Provide the [x, y] coordinate of the cell's center where the given text is located.  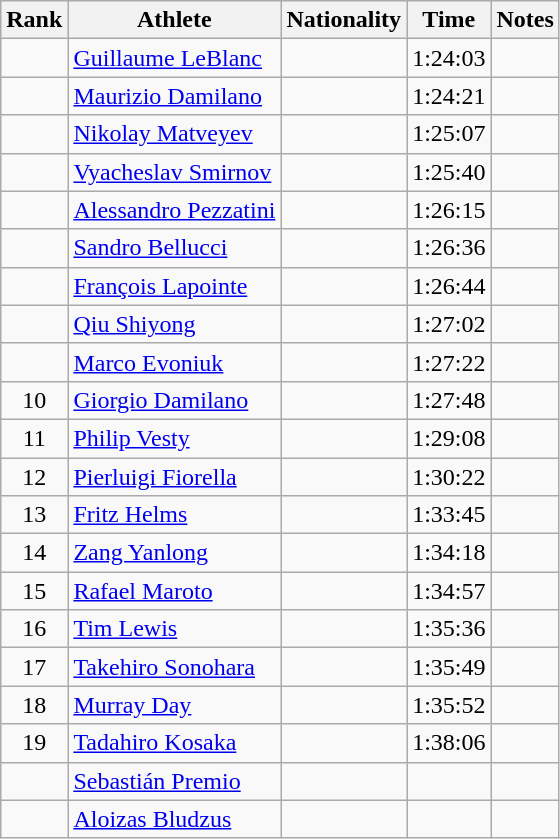
13 [34, 515]
1:27:22 [449, 362]
1:26:36 [449, 248]
Fritz Helms [174, 515]
Nikolay Matveyev [174, 134]
1:25:40 [449, 172]
1:29:08 [449, 438]
15 [34, 591]
1:30:22 [449, 477]
1:35:52 [449, 705]
11 [34, 438]
Sandro Bellucci [174, 248]
1:38:06 [449, 743]
14 [34, 553]
1:35:36 [449, 629]
Guillaume LeBlanc [174, 58]
1:24:03 [449, 58]
Alessandro Pezzatini [174, 210]
1:33:45 [449, 515]
17 [34, 667]
16 [34, 629]
Murray Day [174, 705]
Tim Lewis [174, 629]
18 [34, 705]
Takehiro Sonohara [174, 667]
Maurizio Damilano [174, 96]
1:27:48 [449, 400]
1:35:49 [449, 667]
Giorgio Damilano [174, 400]
Vyacheslav Smirnov [174, 172]
Marco Evoniuk [174, 362]
Philip Vesty [174, 438]
Athlete [174, 20]
Rafael Maroto [174, 591]
Sebastián Premio [174, 781]
1:34:18 [449, 553]
1:26:44 [449, 286]
Time [449, 20]
François Lapointe [174, 286]
1:34:57 [449, 591]
Notes [525, 20]
12 [34, 477]
Pierluigi Fiorella [174, 477]
Rank [34, 20]
Aloizas Bludzus [174, 819]
Zang Yanlong [174, 553]
10 [34, 400]
Qiu Shiyong [174, 324]
Nationality [344, 20]
1:27:02 [449, 324]
Tadahiro Kosaka [174, 743]
19 [34, 743]
1:24:21 [449, 96]
1:26:15 [449, 210]
1:25:07 [449, 134]
